Provide the [X, Y] coordinate of the cell's center where the given text is located.  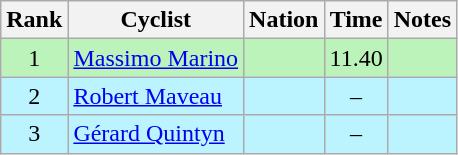
2 [34, 96]
1 [34, 58]
Rank [34, 20]
Massimo Marino [156, 58]
Time [356, 20]
Gérard Quintyn [156, 134]
Notes [422, 20]
3 [34, 134]
Robert Maveau [156, 96]
Cyclist [156, 20]
11.40 [356, 58]
Nation [284, 20]
